Search for the cell housing the specified text and yield its (x, y) center coordinate. 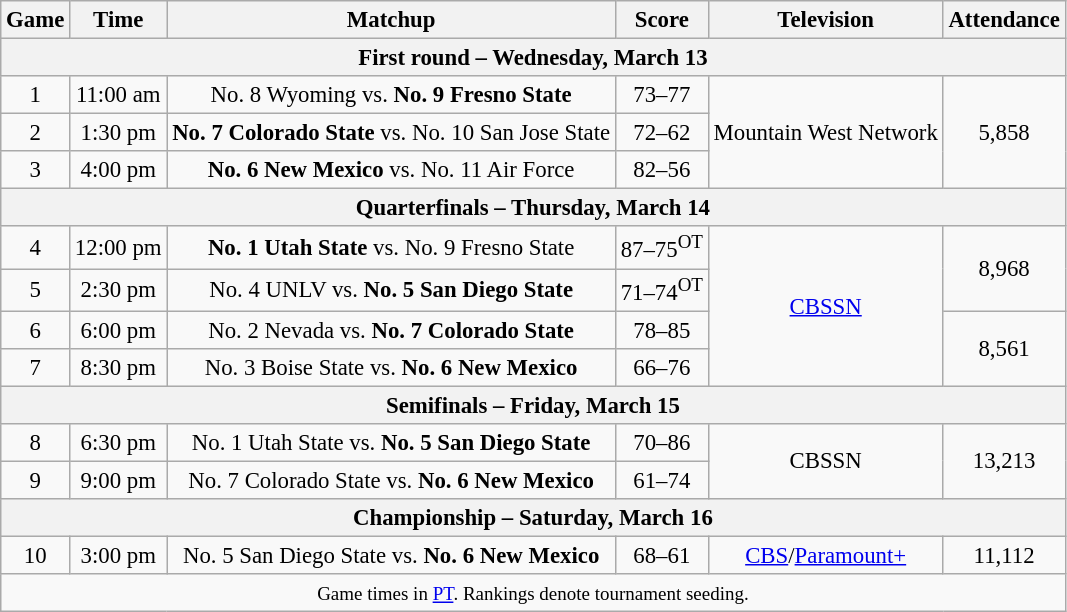
70–86 (662, 443)
73–77 (662, 95)
9 (36, 480)
No. 1 Utah State vs. No. 5 San Diego State (391, 443)
Game times in PT. Rankings denote tournament seeding. (533, 593)
Attendance (1004, 20)
No. 6 New Mexico vs. No. 11 Air Force (391, 170)
No. 1 Utah State vs. No. 9 Fresno State (391, 247)
5 (36, 290)
11,112 (1004, 555)
Television (826, 20)
13,213 (1004, 462)
CBS/Paramount+ (826, 555)
6:30 pm (118, 443)
71–74OT (662, 290)
4 (36, 247)
No. 2 Nevada vs. No. 7 Colorado State (391, 330)
72–62 (662, 133)
78–85 (662, 330)
Score (662, 20)
No. 8 Wyoming vs. No. 9 Fresno State (391, 95)
7 (36, 367)
No. 3 Boise State vs. No. 6 New Mexico (391, 367)
8:30 pm (118, 367)
61–74 (662, 480)
11:00 am (118, 95)
10 (36, 555)
6 (36, 330)
3 (36, 170)
87–75OT (662, 247)
66–76 (662, 367)
Semifinals – Friday, March 15 (533, 405)
No. 7 Colorado State vs. No. 6 New Mexico (391, 480)
Time (118, 20)
12:00 pm (118, 247)
Quarterfinals – Thursday, March 14 (533, 208)
No. 4 UNLV vs. No. 5 San Diego State (391, 290)
Game (36, 20)
8 (36, 443)
No. 7 Colorado State vs. No. 10 San Jose State (391, 133)
1 (36, 95)
8,968 (1004, 268)
1:30 pm (118, 133)
First round – Wednesday, March 13 (533, 58)
5,858 (1004, 132)
2:30 pm (118, 290)
Matchup (391, 20)
2 (36, 133)
4:00 pm (118, 170)
9:00 pm (118, 480)
Championship – Saturday, March 16 (533, 518)
6:00 pm (118, 330)
3:00 pm (118, 555)
8,561 (1004, 348)
Mountain West Network (826, 132)
No. 5 San Diego State vs. No. 6 New Mexico (391, 555)
68–61 (662, 555)
82–56 (662, 170)
